Locate the cell with the specified text and output its [x, y] center coordinate. 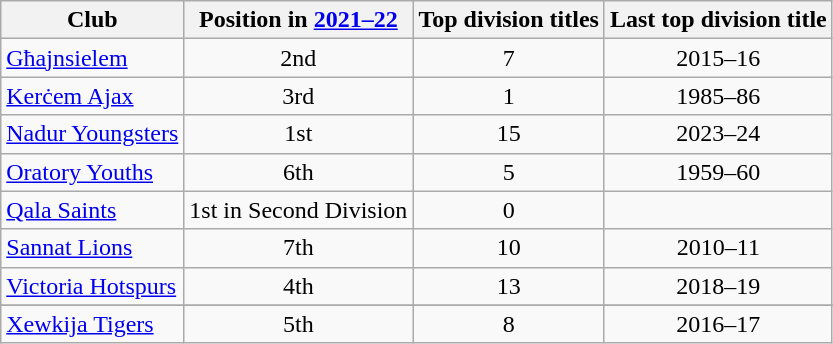
5th [298, 324]
0 [509, 210]
1985–86 [718, 96]
10 [509, 248]
8 [509, 324]
5 [509, 172]
Club [92, 20]
6th [298, 172]
2010–11 [718, 248]
Top division titles [509, 20]
2018–19 [718, 286]
2015–16 [718, 58]
13 [509, 286]
Oratory Youths [92, 172]
3rd [298, 96]
7 [509, 58]
7th [298, 248]
Last top division title [718, 20]
Victoria Hotspurs [92, 286]
4th [298, 286]
Għajnsielem [92, 58]
Sannat Lions [92, 248]
1 [509, 96]
Position in 2021–22 [298, 20]
2nd [298, 58]
Kerċem Ajax [92, 96]
Xewkija Tigers [92, 324]
2023–24 [718, 134]
Nadur Youngsters [92, 134]
15 [509, 134]
1st in Second Division [298, 210]
2016–17 [718, 324]
Qala Saints [92, 210]
1959–60 [718, 172]
1st [298, 134]
